Determine the [X, Y] coordinate at the center of the cell enclosing the given text.  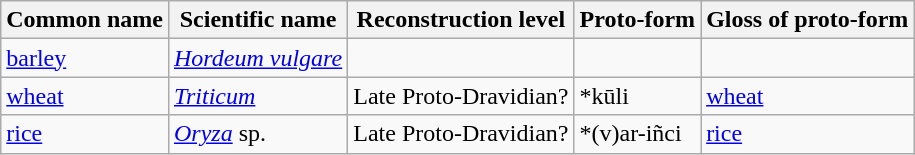
Scientific name [258, 20]
*kūli [638, 96]
Oryza sp. [258, 134]
Triticum [258, 96]
Proto-form [638, 20]
barley [85, 58]
Reconstruction level [461, 20]
Hordeum vulgare [258, 58]
Gloss of proto-form [808, 20]
Common name [85, 20]
*(v)ar-iñci [638, 134]
